Provide the [X, Y] coordinate of the cell's center where the given text is located.  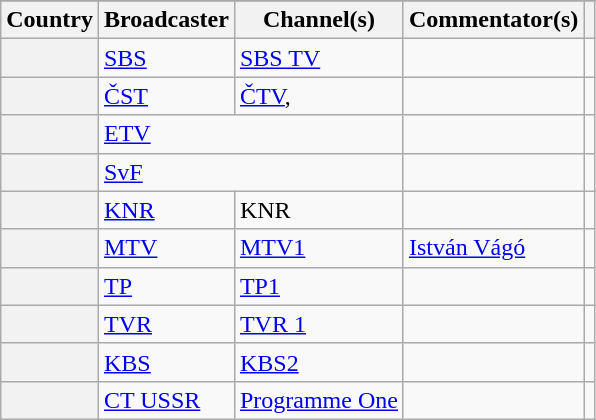
TP [166, 286]
TVR [166, 324]
ČST [166, 96]
ETV [250, 134]
Programme One [318, 400]
ČTV, [318, 96]
TP1 [318, 286]
SBS [166, 58]
KBS2 [318, 362]
TVR 1 [318, 324]
MTV [166, 248]
CT USSR [166, 400]
SvF [250, 172]
Broadcaster [166, 20]
MTV1 [318, 248]
KBS [166, 362]
István Vágó [493, 248]
Commentator(s) [493, 20]
SBS TV [318, 58]
Channel(s) [318, 20]
Country [50, 20]
